Extract the [x, y] coordinate from the center of the cell holding the provided text.  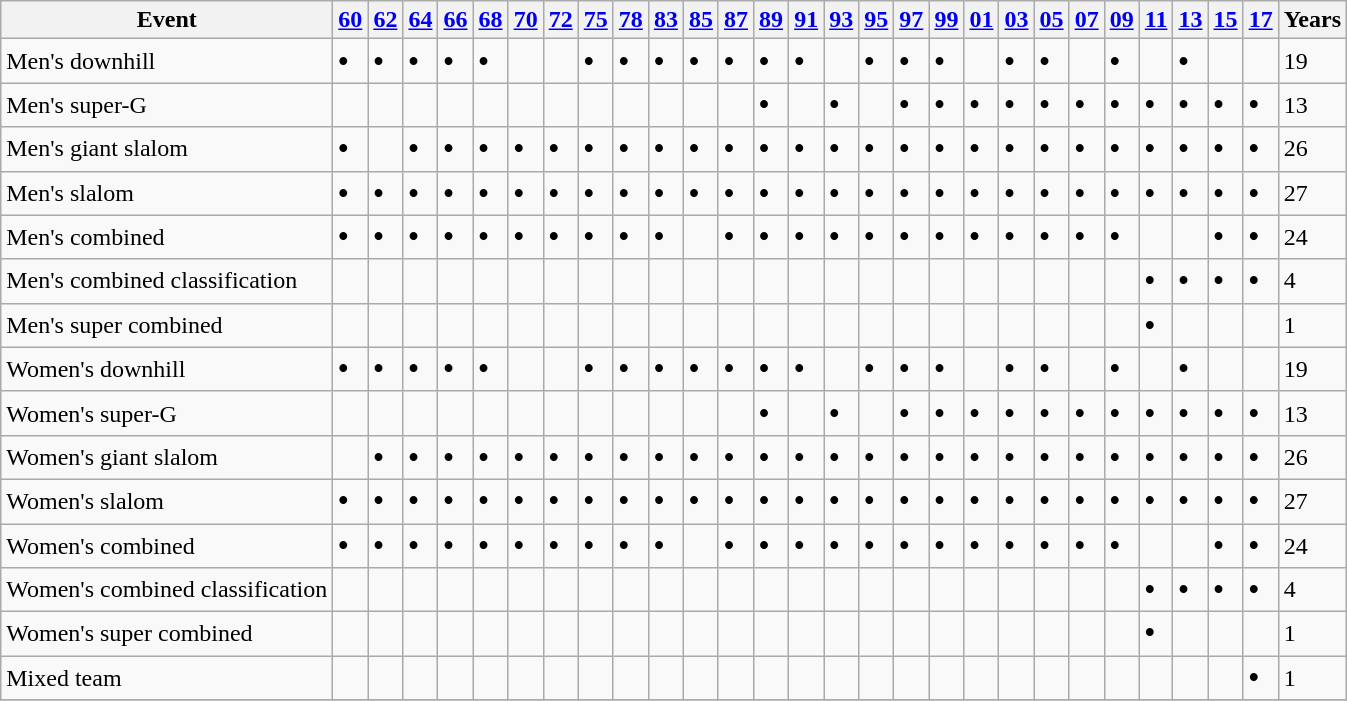
Women's combined classification [167, 590]
07 [1086, 20]
Years [1312, 20]
Women's super-G [167, 413]
97 [912, 20]
85 [700, 20]
Men's super-G [167, 105]
99 [946, 20]
64 [420, 20]
Men's slalom [167, 193]
Men's combined classification [167, 281]
66 [456, 20]
Men's combined [167, 237]
15 [1226, 20]
11 [1156, 20]
Women's super combined [167, 634]
Men's giant slalom [167, 149]
60 [350, 20]
91 [806, 20]
75 [596, 20]
87 [736, 20]
Mixed team [167, 678]
Women's giant slalom [167, 457]
70 [526, 20]
Men's super combined [167, 325]
03 [1016, 20]
09 [1122, 20]
62 [386, 20]
05 [1052, 20]
17 [1260, 20]
01 [982, 20]
68 [490, 20]
83 [666, 20]
93 [842, 20]
95 [876, 20]
Women's slalom [167, 501]
Men's downhill [167, 61]
Event [167, 20]
Women's combined [167, 546]
Women's downhill [167, 369]
78 [630, 20]
72 [560, 20]
89 [772, 20]
